Detect which cell encompasses the target text, then output its (X, Y) center coordinate. 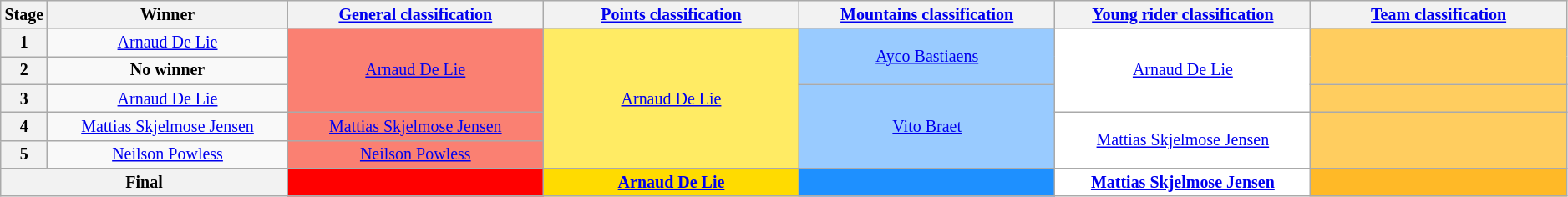
Winner (167, 15)
Team classification (1439, 15)
Mountains classification (927, 15)
Young rider classification (1183, 15)
Final (144, 182)
No winner (167, 70)
2 (24, 70)
General classification (415, 15)
5 (24, 154)
Ayco Bastiaens (927, 57)
Stage (24, 15)
4 (24, 127)
Points classification (671, 15)
3 (24, 98)
Vito Braet (927, 126)
1 (24, 43)
